Return the (X, Y) coordinate for the center point of the cell that contains the specified text.  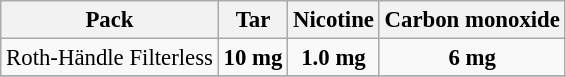
1.0 mg (334, 58)
Carbon monoxide (472, 20)
Roth-Händle Filterless (110, 58)
Tar (252, 20)
Nicotine (334, 20)
Pack (110, 20)
6 mg (472, 58)
10 mg (252, 58)
